Output the (x, y) coordinate of the center of the cell containing the given text.  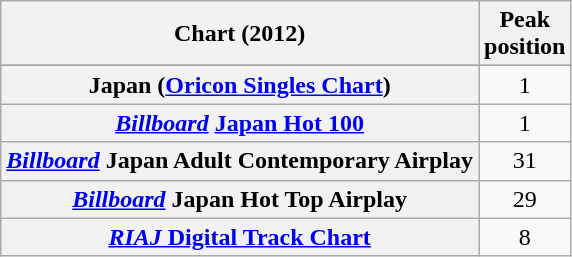
RIAJ Digital Track Chart (240, 237)
8 (525, 237)
31 (525, 161)
Japan (Oricon Singles Chart) (240, 85)
29 (525, 199)
Chart (2012) (240, 34)
Billboard Japan Adult Contemporary Airplay (240, 161)
Billboard Japan Hot 100 (240, 123)
Billboard Japan Hot Top Airplay (240, 199)
Peakposition (525, 34)
